Return [x, y] of the center of cell containing provided text 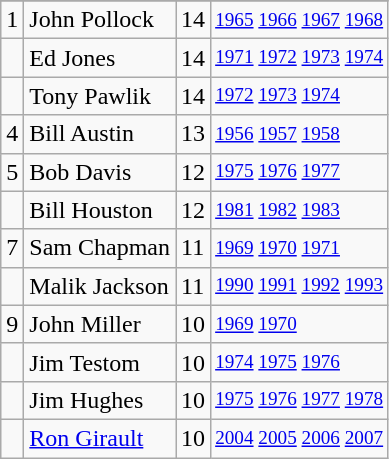
1969 1970 1971 [300, 248]
4 [12, 134]
John Miller [100, 324]
Tony Pawlik [100, 96]
1981 1982 1983 [300, 210]
Bill Houston [100, 210]
1956 1957 1958 [300, 134]
Sam Chapman [100, 248]
1972 1973 1974 [300, 96]
1990 1991 1992 1993 [300, 286]
1971 1972 1973 1974 [300, 58]
Malik Jackson [100, 286]
Bob Davis [100, 172]
John Pollock [100, 20]
1965 1966 1967 1968 [300, 20]
13 [194, 134]
1975 1976 1977 1978 [300, 400]
9 [12, 324]
Jim Hughes [100, 400]
1974 1975 1976 [300, 362]
Jim Testom [100, 362]
Bill Austin [100, 134]
2004 2005 2006 2007 [300, 438]
5 [12, 172]
7 [12, 248]
1969 1970 [300, 324]
Ron Girault [100, 438]
Ed Jones [100, 58]
1 [12, 20]
1975 1976 1977 [300, 172]
